From the cell containing the given text, extract its center point as (x, y) coordinate. 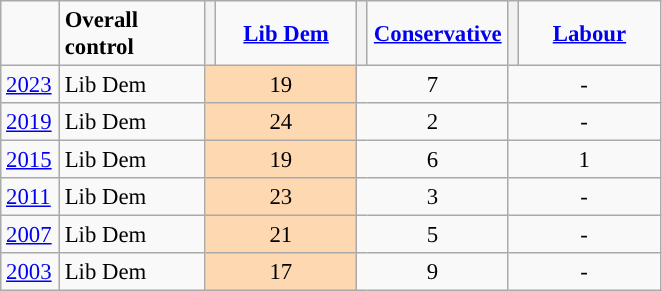
2015 (30, 160)
6 (433, 160)
1 (584, 160)
24 (281, 122)
Overall control (132, 34)
2 (433, 122)
3 (433, 197)
2011 (30, 197)
7 (433, 85)
23 (281, 197)
Conservative (438, 34)
2023 (30, 85)
Labour (590, 34)
21 (281, 235)
5 (433, 235)
2019 (30, 122)
2007 (30, 235)
